Scan for the cell matching the given text and deliver its (X, Y) coordinate at center. 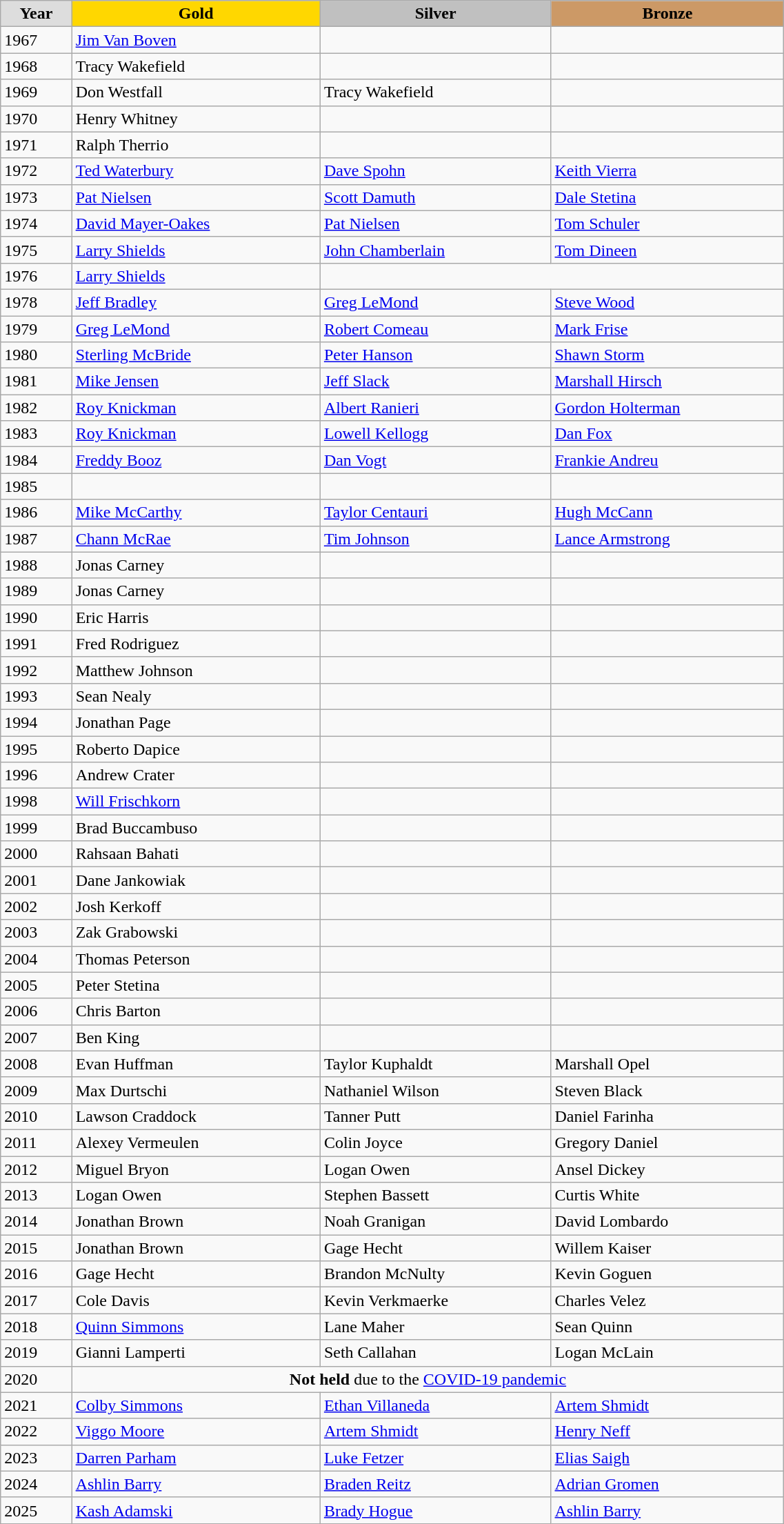
Scott Damuth (436, 197)
John Chamberlain (436, 250)
Mike Jensen (196, 382)
Brady Hogue (436, 1510)
Taylor Kuphaldt (436, 1064)
Silver (436, 14)
Don Westfall (196, 92)
Max Durtschi (196, 1090)
Kash Adamski (196, 1510)
Lowell Kellogg (436, 434)
2025 (36, 1510)
Dane Jankowiak (196, 880)
Sterling McBride (196, 355)
2008 (36, 1064)
Sean Quinn (667, 1327)
Chris Barton (196, 1011)
Tom Dineen (667, 250)
Willem Kaiser (667, 1248)
Fred Rodriguez (196, 644)
1968 (36, 66)
Not held due to the COVID-19 pandemic (428, 1379)
Curtis White (667, 1196)
2017 (36, 1300)
Henry Whitney (196, 119)
2004 (36, 959)
2013 (36, 1196)
1974 (36, 224)
Adrian Gromen (667, 1484)
1988 (36, 565)
1986 (36, 513)
Brad Buccambuso (196, 828)
1984 (36, 460)
Ted Waterbury (196, 171)
Marshall Hirsch (667, 382)
2001 (36, 880)
Freddy Booz (196, 460)
Kevin Goguen (667, 1274)
Gianni Lamperti (196, 1353)
2005 (36, 985)
Tim Johnson (436, 539)
Matthew Johnson (196, 670)
Ralph Therrio (196, 145)
Ben King (196, 1038)
Ansel Dickey (667, 1169)
1990 (36, 617)
Gold (196, 14)
Chann McRae (196, 539)
Daniel Farinha (667, 1116)
1999 (36, 828)
Roberto Dapice (196, 749)
Jim Van Boven (196, 40)
1998 (36, 802)
Rahsaan Bahati (196, 854)
Jeff Bradley (196, 302)
Dan Fox (667, 434)
Viggo Moore (196, 1432)
Eric Harris (196, 617)
1996 (36, 775)
2002 (36, 907)
Evan Huffman (196, 1064)
2021 (36, 1405)
1989 (36, 591)
2019 (36, 1353)
Zak Grabowski (196, 933)
1973 (36, 197)
Darren Parham (196, 1458)
Jonathan Page (196, 722)
Year (36, 14)
Ethan Villaneda (436, 1405)
Henry Neff (667, 1432)
David Mayer-Oakes (196, 224)
1994 (36, 722)
1982 (36, 408)
Brandon McNulty (436, 1274)
1991 (36, 644)
1983 (36, 434)
2022 (36, 1432)
Braden Reitz (436, 1484)
Lance Armstrong (667, 539)
1976 (36, 276)
Colin Joyce (436, 1142)
Sean Nealy (196, 696)
2014 (36, 1222)
Dan Vogt (436, 460)
1981 (36, 382)
1969 (36, 92)
Will Frischkorn (196, 802)
1985 (36, 486)
2003 (36, 933)
Shawn Storm (667, 355)
1972 (36, 171)
Luke Fetzer (436, 1458)
Stephen Bassett (436, 1196)
2011 (36, 1142)
2015 (36, 1248)
2016 (36, 1274)
Steve Wood (667, 302)
2009 (36, 1090)
1970 (36, 119)
1971 (36, 145)
Keith Vierra (667, 171)
Noah Granigan (436, 1222)
Hugh McCann (667, 513)
Marshall Opel (667, 1064)
Robert Comeau (436, 329)
Cole Davis (196, 1300)
2023 (36, 1458)
Lawson Craddock (196, 1116)
Quinn Simmons (196, 1327)
1980 (36, 355)
Lane Maher (436, 1327)
Thomas Peterson (196, 959)
Jeff Slack (436, 382)
David Lombardo (667, 1222)
2010 (36, 1116)
Seth Callahan (436, 1353)
Colby Simmons (196, 1405)
Nathaniel Wilson (436, 1090)
2012 (36, 1169)
Mark Frise (667, 329)
1995 (36, 749)
Tanner Putt (436, 1116)
Bronze (667, 14)
2000 (36, 854)
1978 (36, 302)
1992 (36, 670)
2020 (36, 1379)
2024 (36, 1484)
Miguel Bryon (196, 1169)
1979 (36, 329)
Peter Hanson (436, 355)
1987 (36, 539)
Kevin Verkmaerke (436, 1300)
2007 (36, 1038)
2018 (36, 1327)
Tom Schuler (667, 224)
Dave Spohn (436, 171)
Elias Saigh (667, 1458)
Josh Kerkoff (196, 907)
Steven Black (667, 1090)
Albert Ranieri (436, 408)
Taylor Centauri (436, 513)
Mike McCarthy (196, 513)
1975 (36, 250)
1993 (36, 696)
Gregory Daniel (667, 1142)
Gordon Holterman (667, 408)
2006 (36, 1011)
Alexey Vermeulen (196, 1142)
Logan McLain (667, 1353)
Andrew Crater (196, 775)
Frankie Andreu (667, 460)
Charles Velez (667, 1300)
1967 (36, 40)
Dale Stetina (667, 197)
Peter Stetina (196, 985)
